Provide the (X, Y) coordinate of the cell's center where the given text is located.  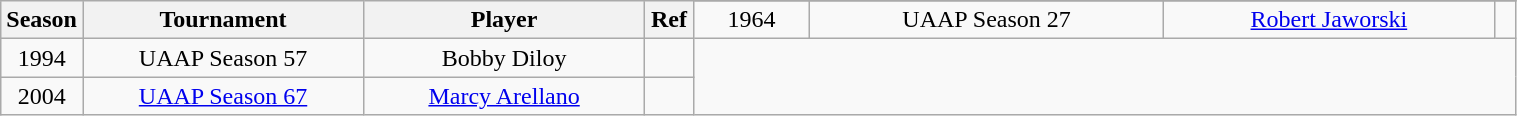
1994 (42, 58)
Robert Jaworski (1330, 20)
Season (42, 20)
UAAP Season 57 (222, 58)
UAAP Season 27 (987, 20)
Tournament (222, 20)
Player (504, 20)
Bobby Diloy (504, 58)
2004 (42, 96)
Marcy Arellano (504, 96)
UAAP Season 67 (222, 96)
1964 (751, 20)
Ref (670, 20)
